Return the [X, Y] coordinate for the center point of the cell that contains the specified text.  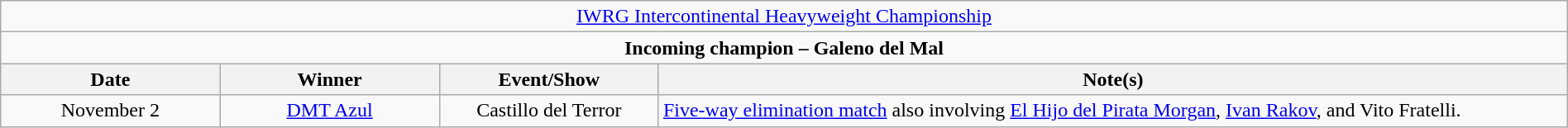
Five-way elimination match also involving El Hijo del Pirata Morgan, Ivan Rakov, and Vito Fratelli. [1113, 111]
Event/Show [549, 79]
DMT Azul [329, 111]
Date [111, 79]
Castillo del Terror [549, 111]
Incoming champion – Galeno del Mal [784, 48]
Note(s) [1113, 79]
Winner [329, 79]
IWRG Intercontinental Heavyweight Championship [784, 17]
November 2 [111, 111]
